Search for the cell housing the specified text and yield its (X, Y) center coordinate. 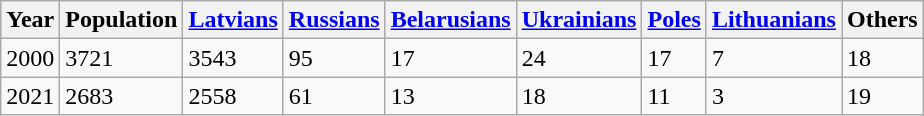
Lithuanians (774, 20)
3 (774, 96)
Population (122, 20)
Russians (334, 20)
61 (334, 96)
24 (579, 58)
95 (334, 58)
19 (883, 96)
Latvians (233, 20)
2558 (233, 96)
2683 (122, 96)
7 (774, 58)
Ukrainians (579, 20)
2000 (30, 58)
13 (450, 96)
Belarusians (450, 20)
Year (30, 20)
Poles (674, 20)
2021 (30, 96)
Others (883, 20)
3543 (233, 58)
11 (674, 96)
3721 (122, 58)
